Capture the cell that displays the provided text and extract its [X, Y] central coordinate. 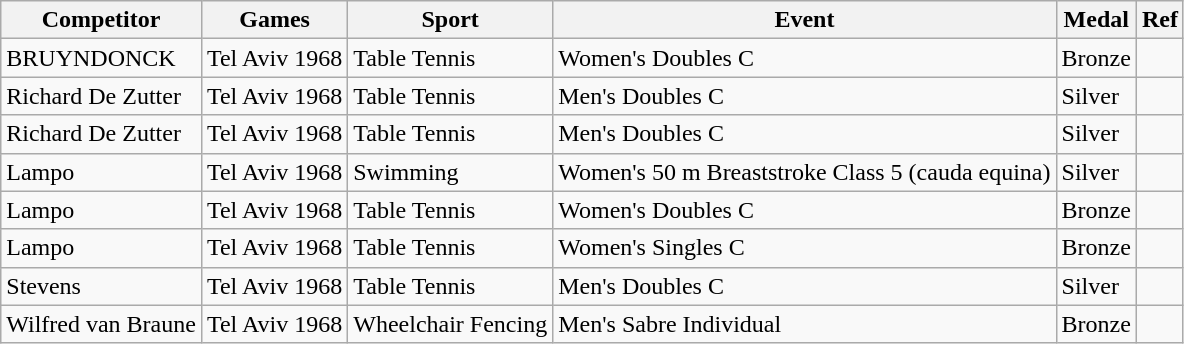
Women's 50 m Breaststroke Class 5 (cauda equina) [804, 172]
Games [274, 20]
Wilfred van Braune [102, 324]
Event [804, 20]
Sport [450, 20]
Swimming [450, 172]
BRUYNDONCK [102, 58]
Competitor [102, 20]
Stevens [102, 286]
Men's Sabre Individual [804, 324]
Ref [1160, 20]
Women's Singles C [804, 248]
Medal [1096, 20]
Wheelchair Fencing [450, 324]
